For the text-containing cell, return its midpoint in [x, y] coordinate format. 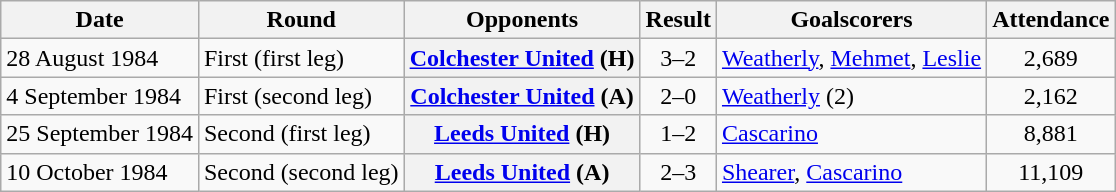
Second (first leg) [301, 134]
Shearer, Cascarino [851, 172]
Date [100, 20]
8,881 [1051, 134]
10 October 1984 [100, 172]
First (first leg) [301, 58]
Colchester United (H) [522, 58]
2,162 [1051, 96]
Colchester United (A) [522, 96]
3–2 [678, 58]
Weatherly, Mehmet, Leslie [851, 58]
11,109 [1051, 172]
2–3 [678, 172]
Goalscorers [851, 20]
28 August 1984 [100, 58]
1–2 [678, 134]
2,689 [1051, 58]
Leeds United (A) [522, 172]
Result [678, 20]
4 September 1984 [100, 96]
Opponents [522, 20]
First (second leg) [301, 96]
Weatherly (2) [851, 96]
Attendance [1051, 20]
Second (second leg) [301, 172]
25 September 1984 [100, 134]
2–0 [678, 96]
Leeds United (H) [522, 134]
Round [301, 20]
Cascarino [851, 134]
